Identify which cell holds the provided text, then report its [X, Y] central coordinate. 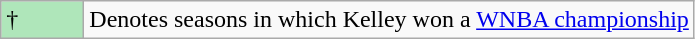
Denotes seasons in which Kelley won a WNBA championship [390, 20]
† [42, 20]
